Output the [X, Y] coordinate of the center of the cell containing the given text.  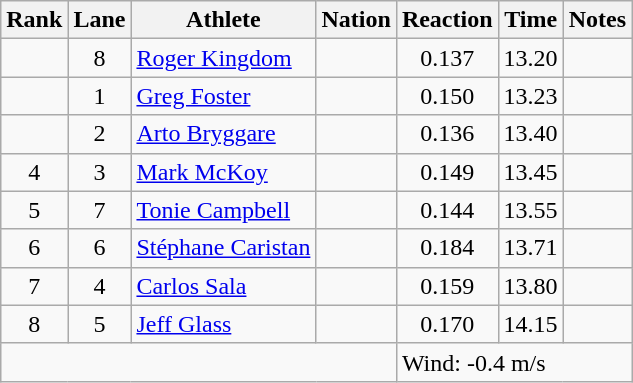
Rank [34, 20]
13.20 [530, 58]
0.144 [447, 210]
Roger Kingdom [224, 58]
Stéphane Caristan [224, 248]
0.137 [447, 58]
0.149 [447, 172]
14.15 [530, 324]
0.170 [447, 324]
Greg Foster [224, 96]
13.80 [530, 286]
Jeff Glass [224, 324]
2 [100, 134]
3 [100, 172]
13.55 [530, 210]
0.184 [447, 248]
Tonie Campbell [224, 210]
Carlos Sala [224, 286]
Athlete [224, 20]
13.45 [530, 172]
Lane [100, 20]
13.40 [530, 134]
Mark McKoy [224, 172]
1 [100, 96]
13.71 [530, 248]
13.23 [530, 96]
0.159 [447, 286]
0.150 [447, 96]
Nation [356, 20]
Time [530, 20]
Wind: -0.4 m/s [514, 362]
Arto Bryggare [224, 134]
Notes [597, 20]
Reaction [447, 20]
0.136 [447, 134]
